Pinpoint the cell where the given text exists, returning its (x, y) midpoint coordinate. 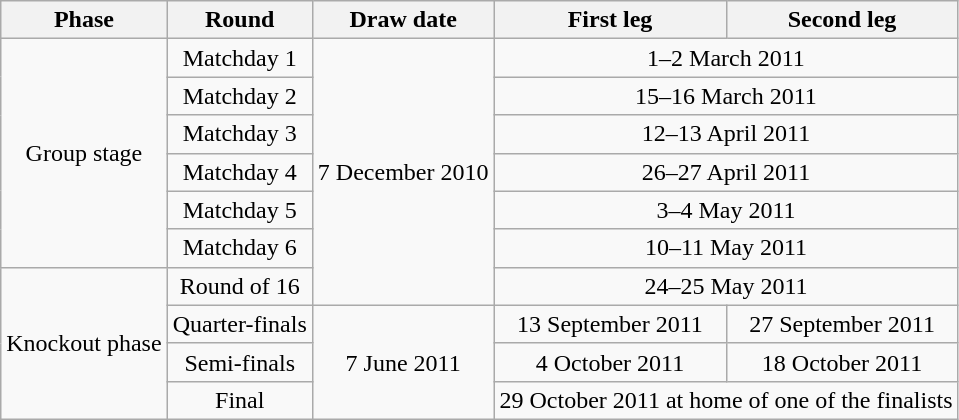
Semi-finals (240, 362)
First leg (610, 20)
Second leg (842, 20)
Group stage (84, 153)
Final (240, 400)
Phase (84, 20)
1–2 March 2011 (726, 58)
Quarter-finals (240, 324)
26–27 April 2011 (726, 172)
13 September 2011 (610, 324)
Round (240, 20)
29 October 2011 at home of one of the finalists (726, 400)
Round of 16 (240, 286)
Draw date (403, 20)
Matchday 3 (240, 134)
7 June 2011 (403, 362)
27 September 2011 (842, 324)
3–4 May 2011 (726, 210)
18 October 2011 (842, 362)
4 October 2011 (610, 362)
Matchday 2 (240, 96)
12–13 April 2011 (726, 134)
7 December 2010 (403, 172)
Matchday 5 (240, 210)
Matchday 6 (240, 248)
Knockout phase (84, 343)
Matchday 4 (240, 172)
24–25 May 2011 (726, 286)
Matchday 1 (240, 58)
10–11 May 2011 (726, 248)
15–16 March 2011 (726, 96)
